Detect which cell encompasses the target text, then output its (x, y) center coordinate. 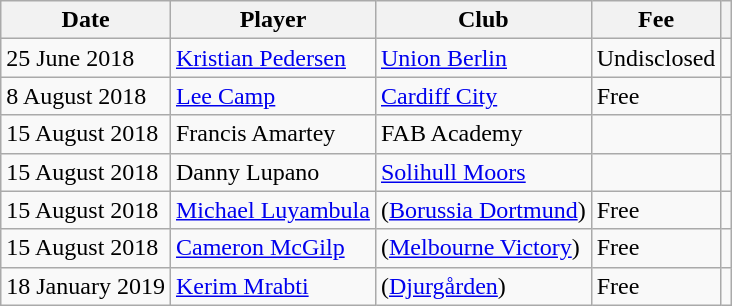
Player (272, 20)
(Borussia Dortmund) (483, 210)
Solihull Moors (483, 172)
(Melbourne Victory) (483, 248)
Cameron McGilp (272, 248)
(Djurgården) (483, 286)
Danny Lupano (272, 172)
Francis Amartey (272, 134)
Michael Luyambula (272, 210)
Club (483, 20)
FAB Academy (483, 134)
Lee Camp (272, 96)
Date (86, 20)
Kerim Mrabti (272, 286)
Undisclosed (656, 58)
Fee (656, 20)
Cardiff City (483, 96)
Kristian Pedersen (272, 58)
18 January 2019 (86, 286)
25 June 2018 (86, 58)
Union Berlin (483, 58)
8 August 2018 (86, 96)
